Capture the cell that displays the provided text and extract its (x, y) central coordinate. 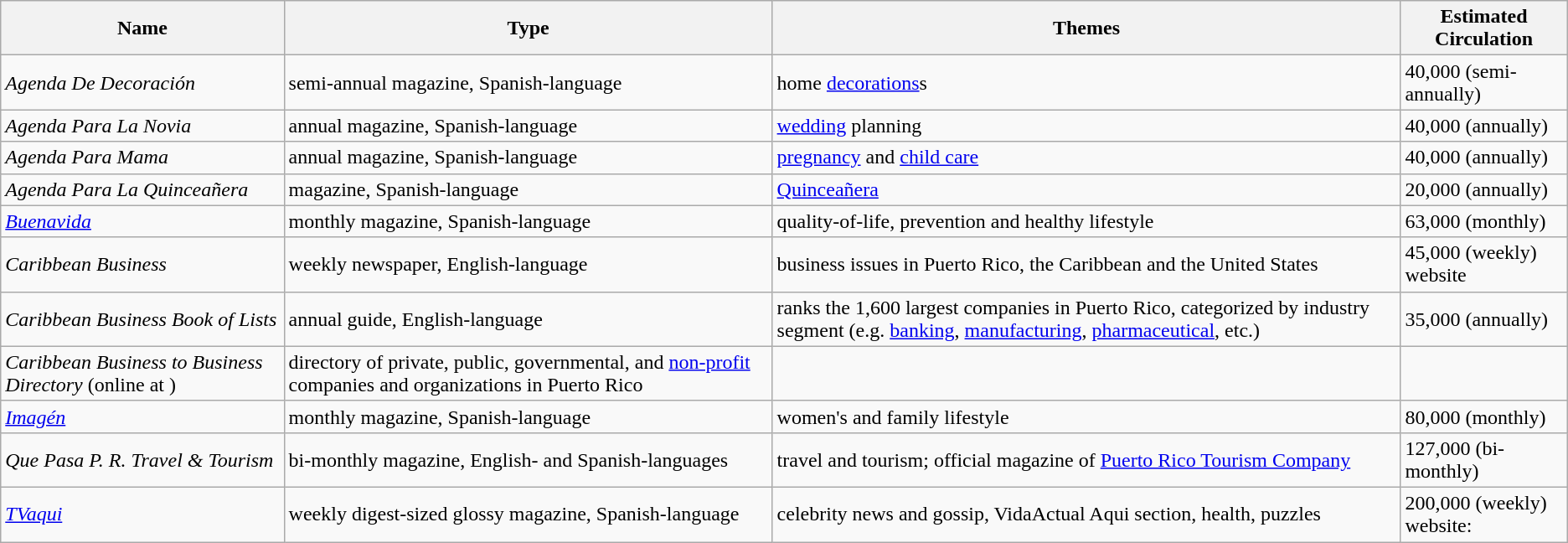
Caribbean Business Book of Lists (142, 318)
Caribbean Business to Business Directory (online at ) (142, 374)
magazine, Spanish-language (528, 189)
quality-of-life, prevention and healthy lifestyle (1086, 221)
Caribbean Business (142, 265)
63,000 (monthly) (1484, 221)
pregnancy and child care (1086, 158)
celebrity news and gossip, VidaActual Aqui section, health, puzzles (1086, 515)
weekly newspaper, English-language (528, 265)
Agenda Para La Quinceañera (142, 189)
weekly digest-sized glossy magazine, Spanish-language (528, 515)
Themes (1086, 28)
Name (142, 28)
women's and family lifestyle (1086, 416)
40,000 (semi-annually) (1484, 82)
business issues in Puerto Rico, the Caribbean and the United States (1086, 265)
45,000 (weekly) website (1484, 265)
Estimated Circulation (1484, 28)
Buenavida (142, 221)
TVaqui (142, 515)
Agenda Para La Novia (142, 126)
Agenda Para Mama (142, 158)
annual guide, English-language (528, 318)
travel and tourism; official magazine of Puerto Rico Tourism Company (1086, 459)
Quinceañera (1086, 189)
20,000 (annually) (1484, 189)
Type (528, 28)
80,000 (monthly) (1484, 416)
semi-annual magazine, Spanish-language (528, 82)
Que Pasa P. R. Travel & Tourism (142, 459)
127,000 (bi-monthly) (1484, 459)
Imagén (142, 416)
Agenda De Decoración (142, 82)
ranks the 1,600 largest companies in Puerto Rico, categorized by industry segment (e.g. banking, manufacturing, pharmaceutical, etc.) (1086, 318)
home decorationss (1086, 82)
200,000 (weekly) website: (1484, 515)
wedding planning (1086, 126)
35,000 (annually) (1484, 318)
directory of private, public, governmental, and non-profit companies and organizations in Puerto Rico (528, 374)
bi-monthly magazine, English- and Spanish-languages (528, 459)
